Detect which cell encompasses the target text, then output its [x, y] center coordinate. 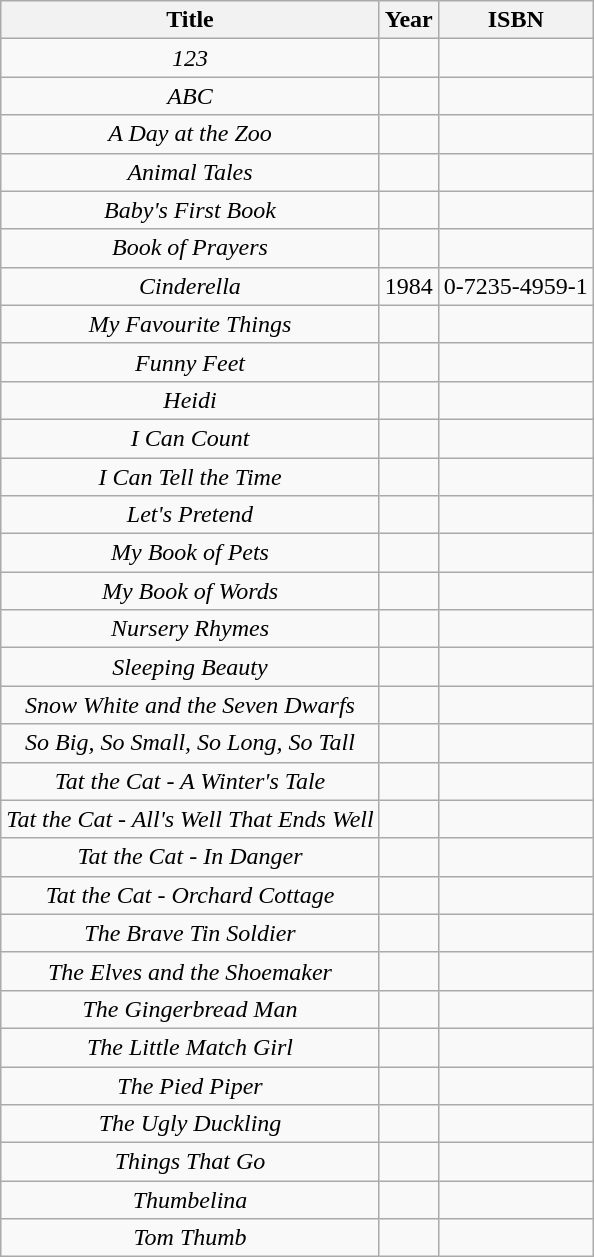
Title [190, 20]
Funny Feet [190, 362]
123 [190, 58]
I Can Tell the Time [190, 477]
1984 [408, 286]
Tat the Cat - In Danger [190, 857]
Tom Thumb [190, 1238]
Animal Tales [190, 172]
ISBN [516, 20]
The Little Match Girl [190, 1047]
A Day at the Zoo [190, 134]
Book of Prayers [190, 248]
The Ugly Duckling [190, 1124]
The Pied Piper [190, 1085]
The Elves and the Shoemaker [190, 971]
My Favourite Things [190, 324]
Tat the Cat - All's Well That Ends Well [190, 819]
I Can Count [190, 438]
Tat the Cat - Orchard Cottage [190, 895]
Sleeping Beauty [190, 667]
Baby's First Book [190, 210]
The Gingerbread Man [190, 1009]
ABC [190, 96]
Tat the Cat - A Winter's Tale [190, 781]
The Brave Tin Soldier [190, 933]
Snow White and the Seven Dwarfs [190, 705]
My Book of Words [190, 591]
My Book of Pets [190, 553]
Heidi [190, 400]
Nursery Rhymes [190, 629]
Cinderella [190, 286]
Let's Pretend [190, 515]
0-7235-4959-1 [516, 286]
Things That Go [190, 1162]
Year [408, 20]
Thumbelina [190, 1200]
So Big, So Small, So Long, So Tall [190, 743]
